Locate the cell with the specified text and output its [x, y] center coordinate. 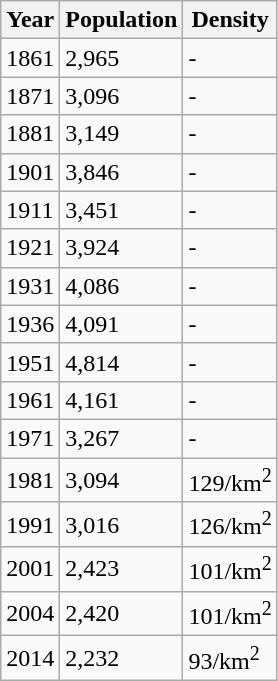
2,420 [122, 614]
3,096 [122, 96]
1981 [30, 480]
4,814 [122, 362]
3,451 [122, 210]
129/km2 [230, 480]
4,091 [122, 324]
1921 [30, 248]
1951 [30, 362]
1861 [30, 58]
Year [30, 20]
3,094 [122, 480]
93/km2 [230, 658]
1991 [30, 524]
2014 [30, 658]
Density [230, 20]
3,016 [122, 524]
3,924 [122, 248]
1881 [30, 134]
2,232 [122, 658]
1961 [30, 400]
1931 [30, 286]
1871 [30, 96]
4,086 [122, 286]
126/km2 [230, 524]
3,846 [122, 172]
Population [122, 20]
4,161 [122, 400]
2001 [30, 570]
1936 [30, 324]
3,267 [122, 438]
2004 [30, 614]
1971 [30, 438]
1901 [30, 172]
2,423 [122, 570]
1911 [30, 210]
2,965 [122, 58]
3,149 [122, 134]
